For the text-containing cell, return its midpoint in (X, Y) coordinate format. 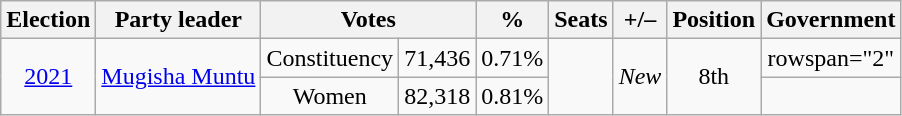
Seats (581, 20)
Position (714, 20)
Party leader (178, 20)
8th (714, 77)
0.81% (512, 96)
Mugisha Muntu (178, 77)
71,436 (438, 58)
% (512, 20)
Votes (368, 20)
82,318 (438, 96)
Government (831, 20)
Constituency (330, 58)
2021 (48, 77)
rowspan="2" (831, 58)
Women (330, 96)
New (640, 77)
0.71% (512, 58)
+/– (640, 20)
Election (48, 20)
